Determine the [x, y] coordinate at the center of the cell enclosing the given text.  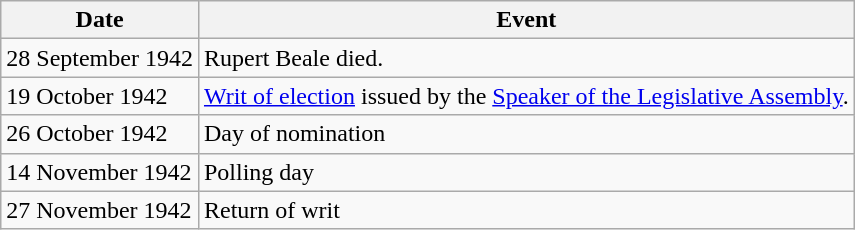
Event [526, 20]
Return of writ [526, 210]
Date [100, 20]
Polling day [526, 172]
Rupert Beale died. [526, 58]
19 October 1942 [100, 96]
26 October 1942 [100, 134]
Day of nomination [526, 134]
27 November 1942 [100, 210]
14 November 1942 [100, 172]
28 September 1942 [100, 58]
Writ of election issued by the Speaker of the Legislative Assembly. [526, 96]
